Provide the (X, Y) coordinate of the cell's center where the given text is located.  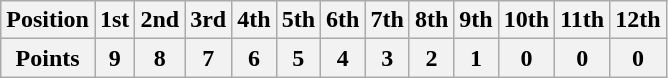
2nd (160, 20)
3 (387, 58)
1st (114, 20)
7th (387, 20)
Points (48, 58)
5 (298, 58)
2 (431, 58)
9th (476, 20)
3rd (208, 20)
12th (638, 20)
8 (160, 58)
5th (298, 20)
Position (48, 20)
9 (114, 58)
6 (254, 58)
1 (476, 58)
8th (431, 20)
6th (343, 20)
10th (526, 20)
7 (208, 58)
4 (343, 58)
11th (582, 20)
4th (254, 20)
